Extract the (x, y) coordinate from the center of the cell holding the provided text.  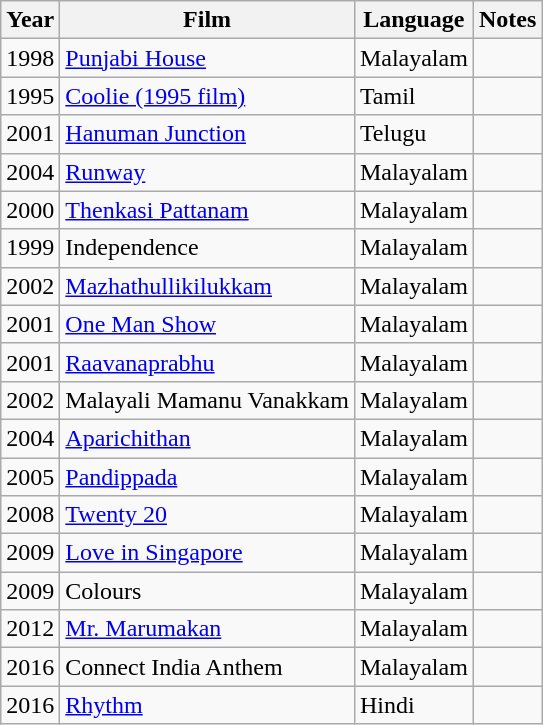
2005 (30, 477)
Colours (208, 591)
Mr. Marumakan (208, 629)
Hindi (414, 705)
Twenty 20 (208, 515)
2012 (30, 629)
Aparichithan (208, 438)
Mazhathullikilukkam (208, 286)
Thenkasi Pattanam (208, 210)
Notes (507, 20)
Rhythm (208, 705)
Film (208, 20)
2008 (30, 515)
Language (414, 20)
Runway (208, 172)
Punjabi House (208, 58)
1998 (30, 58)
Connect India Anthem (208, 667)
Hanuman Junction (208, 134)
Love in Singapore (208, 553)
Independence (208, 248)
Malayali Mamanu Vanakkam (208, 400)
Coolie (1995 film) (208, 96)
1995 (30, 96)
Telugu (414, 134)
Year (30, 20)
One Man Show (208, 324)
Pandippada (208, 477)
Raavanaprabhu (208, 362)
2000 (30, 210)
Tamil (414, 96)
1999 (30, 248)
